Search for the cell housing the specified text and yield its (x, y) center coordinate. 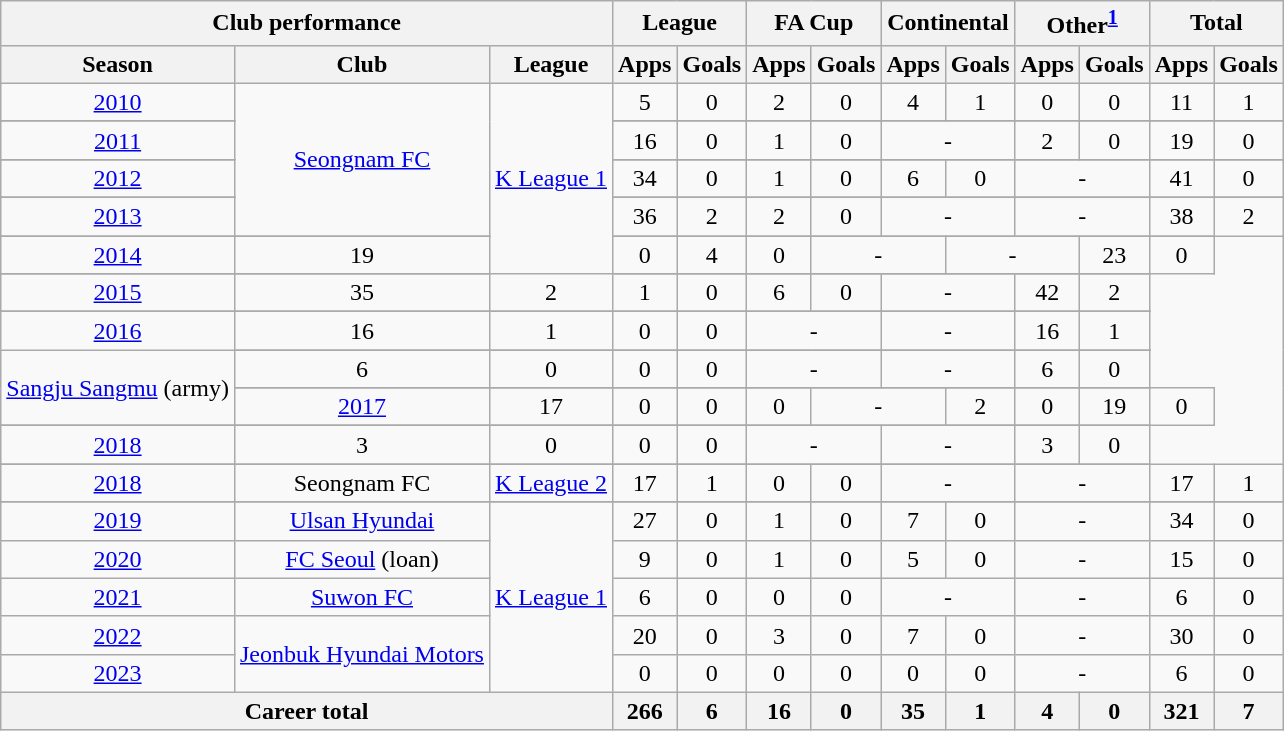
Career total (307, 711)
2014 (118, 255)
23 (1114, 255)
15 (1181, 559)
2010 (118, 102)
27 (645, 521)
Suwon FC (362, 597)
2015 (118, 293)
42 (1047, 293)
Ulsan Hyundai (362, 521)
Other1 (1082, 24)
2017 (362, 407)
Season (118, 64)
K League 2 (550, 483)
Sangju Sangmu (army) (118, 388)
2022 (118, 635)
20 (645, 635)
11 (1181, 102)
2021 (118, 597)
2020 (118, 559)
9 (645, 559)
321 (1181, 711)
2023 (118, 673)
36 (645, 217)
2011 (118, 140)
Total (1216, 24)
Club (362, 64)
Jeonbuk Hyundai Motors (362, 654)
38 (1181, 217)
41 (1181, 178)
2019 (118, 521)
Club performance (307, 24)
Continental (948, 24)
30 (1181, 635)
FC Seoul (loan) (362, 559)
FA Cup (814, 24)
2016 (118, 331)
2012 (118, 178)
2013 (118, 217)
266 (645, 711)
